Output the (x, y) coordinate of the center of the cell containing the given text.  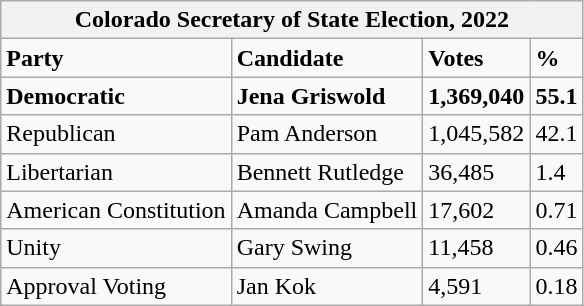
4,591 (476, 286)
1,045,582 (476, 134)
Jan Kok (327, 286)
0.46 (556, 248)
Colorado Secretary of State Election, 2022 (292, 20)
55.1 (556, 96)
11,458 (476, 248)
Approval Voting (116, 286)
Amanda Campbell (327, 210)
42.1 (556, 134)
Libertarian (116, 172)
Pam Anderson (327, 134)
Democratic (116, 96)
0.71 (556, 210)
Candidate (327, 58)
Party (116, 58)
17,602 (476, 210)
% (556, 58)
0.18 (556, 286)
36,485 (476, 172)
1.4 (556, 172)
1,369,040 (476, 96)
Gary Swing (327, 248)
Republican (116, 134)
American Constitution (116, 210)
Jena Griswold (327, 96)
Votes (476, 58)
Unity (116, 248)
Bennett Rutledge (327, 172)
